Locate the cell with the specified text and output its (x, y) center coordinate. 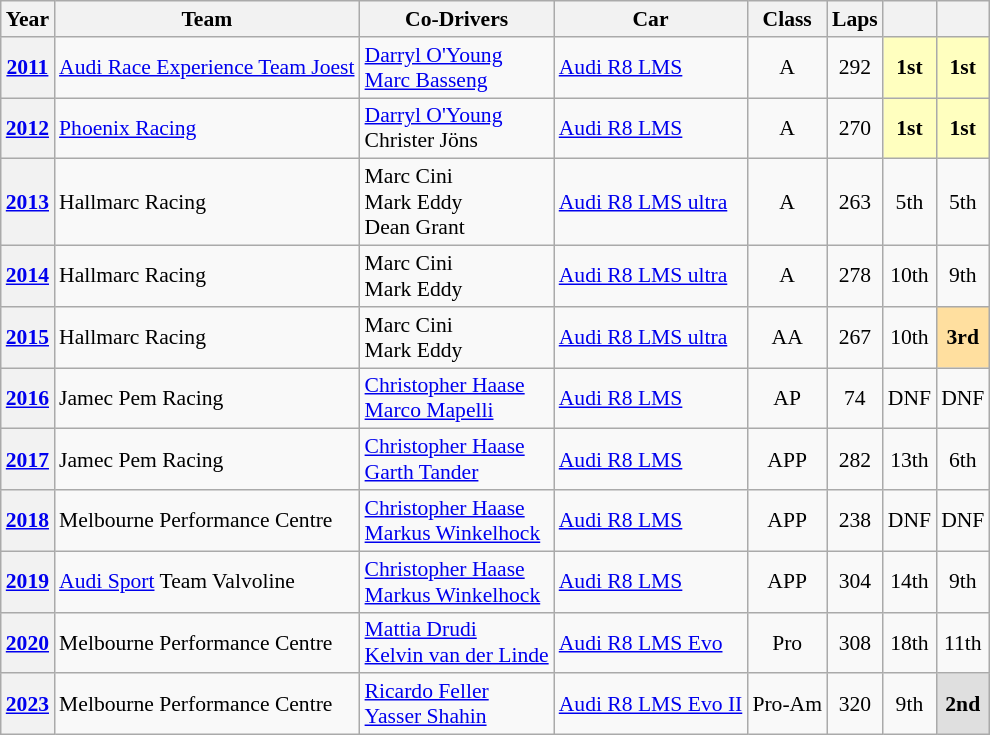
Christopher Haase Garth Tander (457, 460)
2018 (28, 520)
14th (910, 582)
Mattia Drudi Kelvin van der Linde (457, 642)
Co-Drivers (457, 19)
Darryl O'Young Marc Basseng (457, 68)
Team (207, 19)
Car (651, 19)
282 (855, 460)
Audi Sport Team Valvoline (207, 582)
Pro (787, 642)
18th (910, 642)
308 (855, 642)
304 (855, 582)
2023 (28, 704)
2012 (28, 128)
2016 (28, 398)
263 (855, 202)
Christopher Haase Marco Mapelli (457, 398)
Darryl O'Young Christer Jöns (457, 128)
Pro-Am (787, 704)
13th (910, 460)
Audi R8 LMS Evo II (651, 704)
Phoenix Racing (207, 128)
3rd (962, 338)
320 (855, 704)
2019 (28, 582)
11th (962, 642)
Marc Cini Mark Eddy Dean Grant (457, 202)
278 (855, 276)
Audi R8 LMS Evo (651, 642)
270 (855, 128)
6th (962, 460)
238 (855, 520)
Year (28, 19)
Laps (855, 19)
2011 (28, 68)
Ricardo Feller Yasser Shahin (457, 704)
292 (855, 68)
2015 (28, 338)
Audi Race Experience Team Joest (207, 68)
2013 (28, 202)
AP (787, 398)
Class (787, 19)
267 (855, 338)
74 (855, 398)
2nd (962, 704)
AA (787, 338)
2017 (28, 460)
2020 (28, 642)
2014 (28, 276)
